Identify which cell holds the provided text, then report its [x, y] central coordinate. 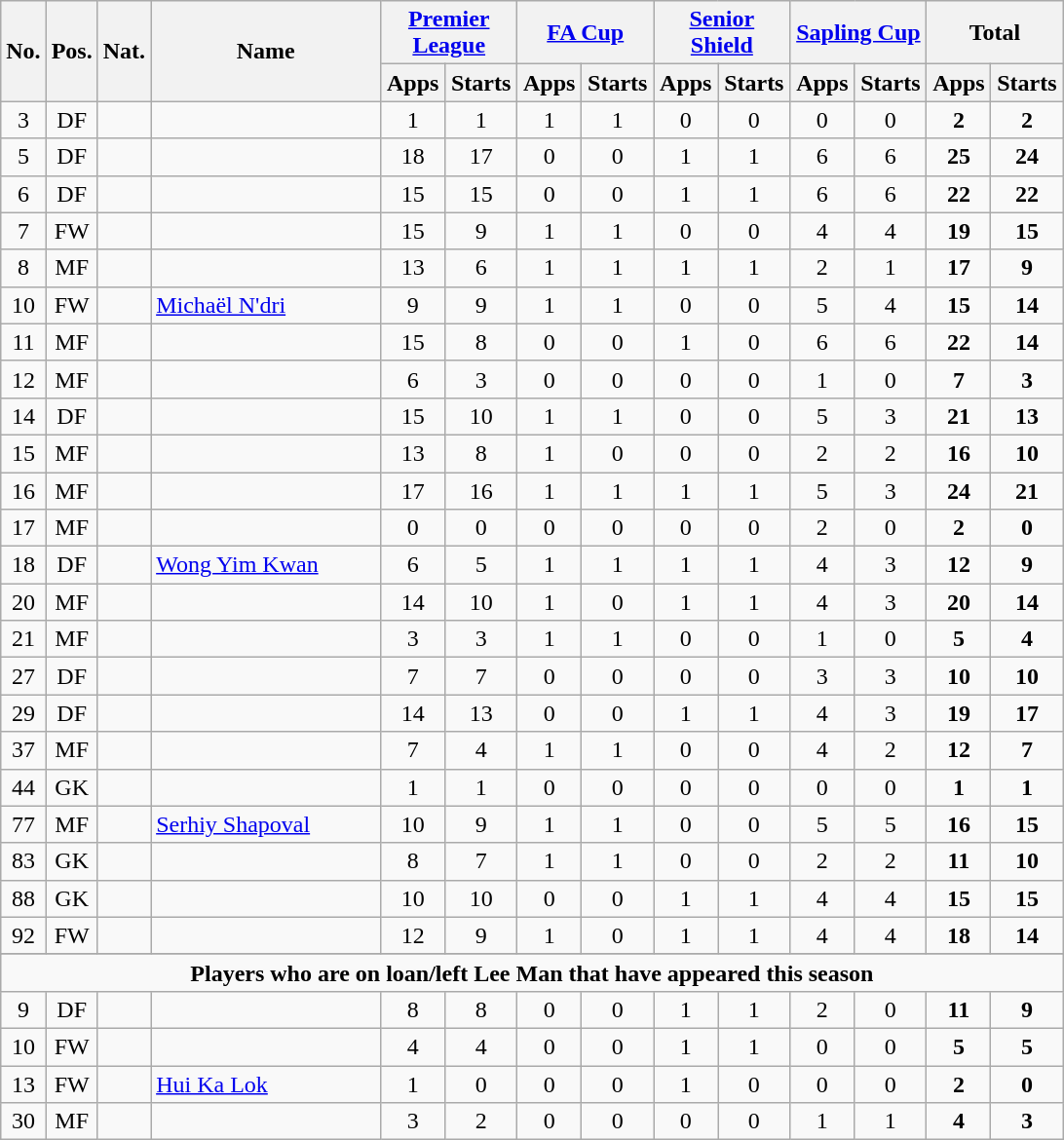
37 [23, 750]
44 [23, 787]
Players who are on loan/left Lee Man that have appeared this season [532, 972]
Nat. [124, 51]
Serhiy Shapoval [266, 824]
92 [23, 935]
Premier League [449, 33]
30 [23, 1121]
25 [959, 157]
Name [266, 51]
No. [23, 51]
Wong Yim Kwan [266, 565]
FA Cup [586, 33]
Sapling Cup [858, 33]
29 [23, 713]
88 [23, 898]
Senior Shield [722, 33]
Total [995, 33]
Hui Ka Lok [266, 1084]
77 [23, 824]
27 [23, 676]
83 [23, 861]
Michaël N'dri [266, 305]
Pos. [72, 51]
